Capture the cell that displays the provided text and extract its [x, y] central coordinate. 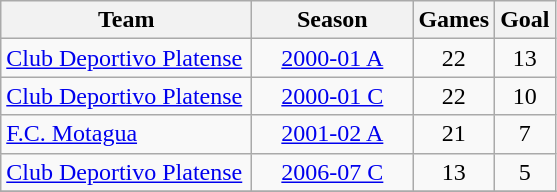
21 [454, 134]
Games [454, 20]
Season [332, 20]
Goal [525, 20]
7 [525, 134]
2006-07 C [332, 172]
2001-02 A [332, 134]
5 [525, 172]
2000-01 A [332, 58]
F.C. Motagua [126, 134]
2000-01 C [332, 96]
10 [525, 96]
Team [126, 20]
